Output the [x, y] coordinate of the center of the cell containing the given text.  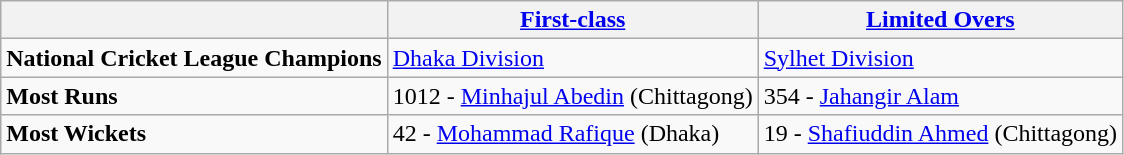
National Cricket League Champions [194, 58]
Most Wickets [194, 134]
1012 - Minhajul Abedin (Chittagong) [572, 96]
42 - Mohammad Rafique (Dhaka) [572, 134]
354 - Jahangir Alam [940, 96]
Dhaka Division [572, 58]
Most Runs [194, 96]
Sylhet Division [940, 58]
First-class [572, 20]
Limited Overs [940, 20]
19 - Shafiuddin Ahmed (Chittagong) [940, 134]
